Scan for the cell matching the given text and deliver its [X, Y] coordinate at center. 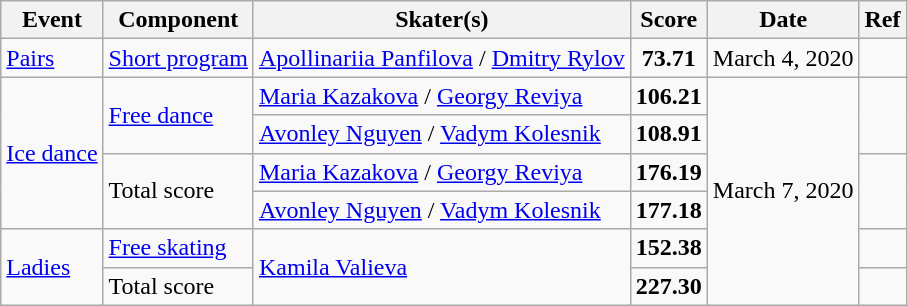
Ladies [52, 267]
Component [178, 20]
Apollinariia Panfilova / Dmitry Rylov [442, 58]
152.38 [668, 248]
Date [783, 20]
108.91 [668, 134]
Score [668, 20]
March 7, 2020 [783, 191]
73.71 [668, 58]
Ice dance [52, 153]
Ref [882, 20]
Free dance [178, 115]
177.18 [668, 210]
176.19 [668, 172]
March 4, 2020 [783, 58]
Skater(s) [442, 20]
Short program [178, 58]
Free skating [178, 248]
Kamila Valieva [442, 267]
227.30 [668, 286]
Pairs [52, 58]
Event [52, 20]
106.21 [668, 96]
